Scan for the cell matching the given text and deliver its (X, Y) coordinate at center. 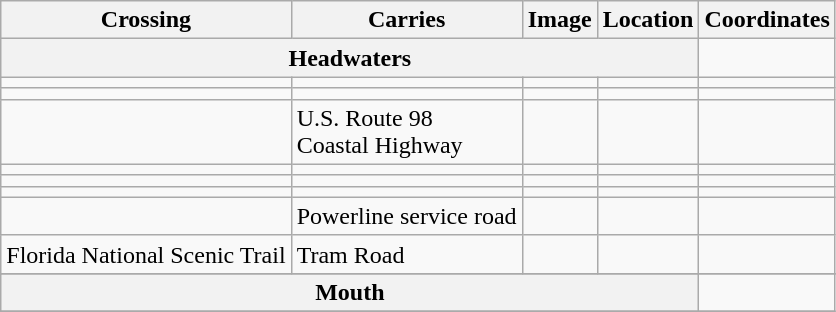
U.S. Route 98Coastal Highway (406, 132)
Tram Road (406, 254)
Coordinates (767, 20)
Powerline service road (406, 216)
Crossing (146, 20)
Image (560, 20)
Florida National Scenic Trail (146, 254)
Mouth (350, 292)
Carries (406, 20)
Headwaters (350, 58)
Location (648, 20)
